Return [X, Y] of the center of cell containing provided text 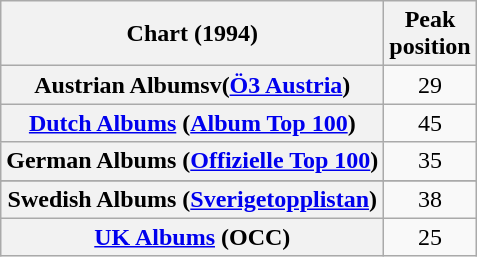
38 [430, 199]
Peakposition [430, 34]
German Albums (Offizielle Top 100) [192, 161]
29 [430, 85]
Austrian Albumsv(Ö3 Austria) [192, 85]
Chart (1994) [192, 34]
35 [430, 161]
Dutch Albums (Album Top 100) [192, 123]
Swedish Albums (Sverigetopplistan) [192, 199]
UK Albums (OCC) [192, 237]
45 [430, 123]
25 [430, 237]
